Detect which cell encompasses the target text, then output its (x, y) center coordinate. 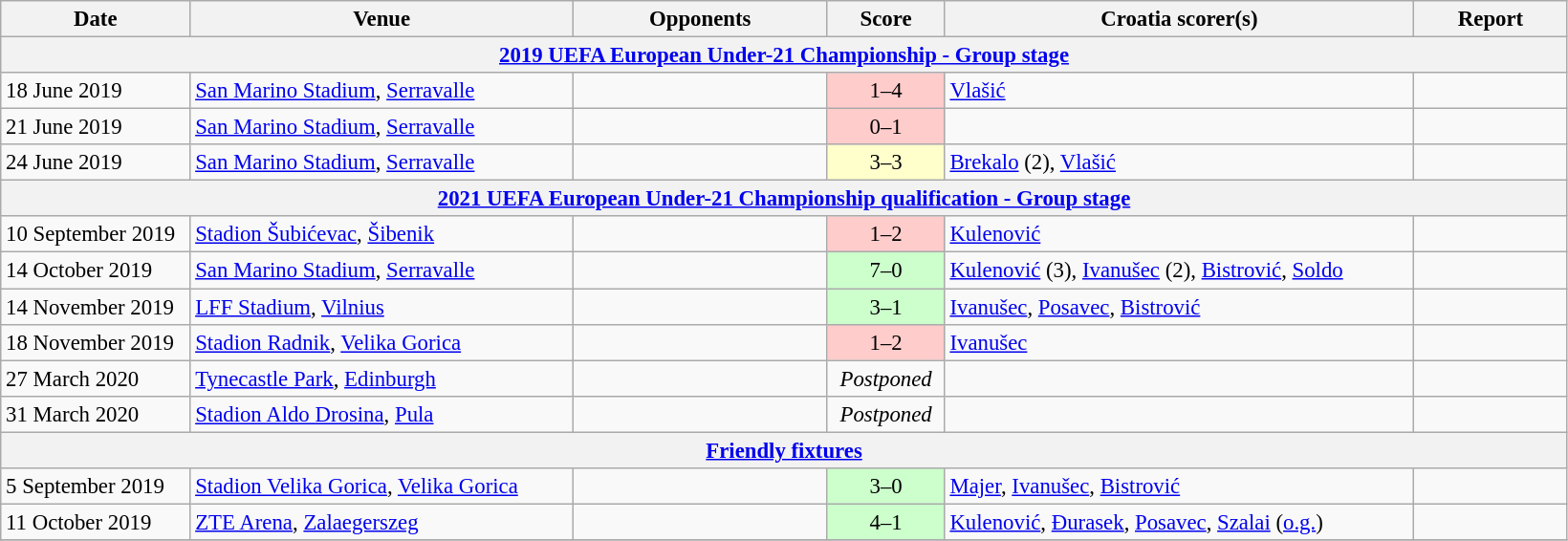
Vlašić (1180, 91)
Kulenović (3), Ivanušec (2), Bistrović, Soldo (1180, 270)
Kulenović, Đurasek, Posavec, Szalai (o.g.) (1180, 522)
3–3 (885, 162)
5 September 2019 (96, 487)
LFF Stadium, Vilnius (382, 307)
Ivanušec, Posavec, Bistrović (1180, 307)
Opponents (700, 19)
Kulenović (1180, 234)
Ivanušec (1180, 342)
Score (885, 19)
Friendly fixtures (784, 450)
31 March 2020 (96, 414)
Stadion Velika Gorica, Velika Gorica (382, 487)
7–0 (885, 270)
Stadion Aldo Drosina, Pula (382, 414)
Date (96, 19)
Venue (382, 19)
Stadion Šubićevac, Šibenik (382, 234)
1–4 (885, 91)
Majer, Ivanušec, Bistrović (1180, 487)
14 November 2019 (96, 307)
3–0 (885, 487)
Tynecastle Park, Edinburgh (382, 379)
21 June 2019 (96, 127)
18 June 2019 (96, 91)
24 June 2019 (96, 162)
Report (1492, 19)
Stadion Radnik, Velika Gorica (382, 342)
4–1 (885, 522)
14 October 2019 (96, 270)
0–1 (885, 127)
Brekalo (2), Vlašić (1180, 162)
ZTE Arena, Zalaegerszeg (382, 522)
3–1 (885, 307)
Croatia scorer(s) (1180, 19)
27 March 2020 (96, 379)
10 September 2019 (96, 234)
18 November 2019 (96, 342)
2021 UEFA European Under-21 Championship qualification - Group stage (784, 199)
2019 UEFA European Under-21 Championship - Group stage (784, 55)
11 October 2019 (96, 522)
